Identify which cell holds the provided text, then report its (X, Y) central coordinate. 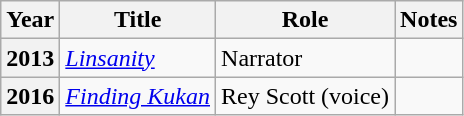
Narrator (306, 58)
Finding Kukan (138, 96)
2013 (30, 58)
Title (138, 20)
2016 (30, 96)
Notes (429, 20)
Linsanity (138, 58)
Year (30, 20)
Rey Scott (voice) (306, 96)
Role (306, 20)
